Output the (x, y) coordinate of the center of the cell containing the given text.  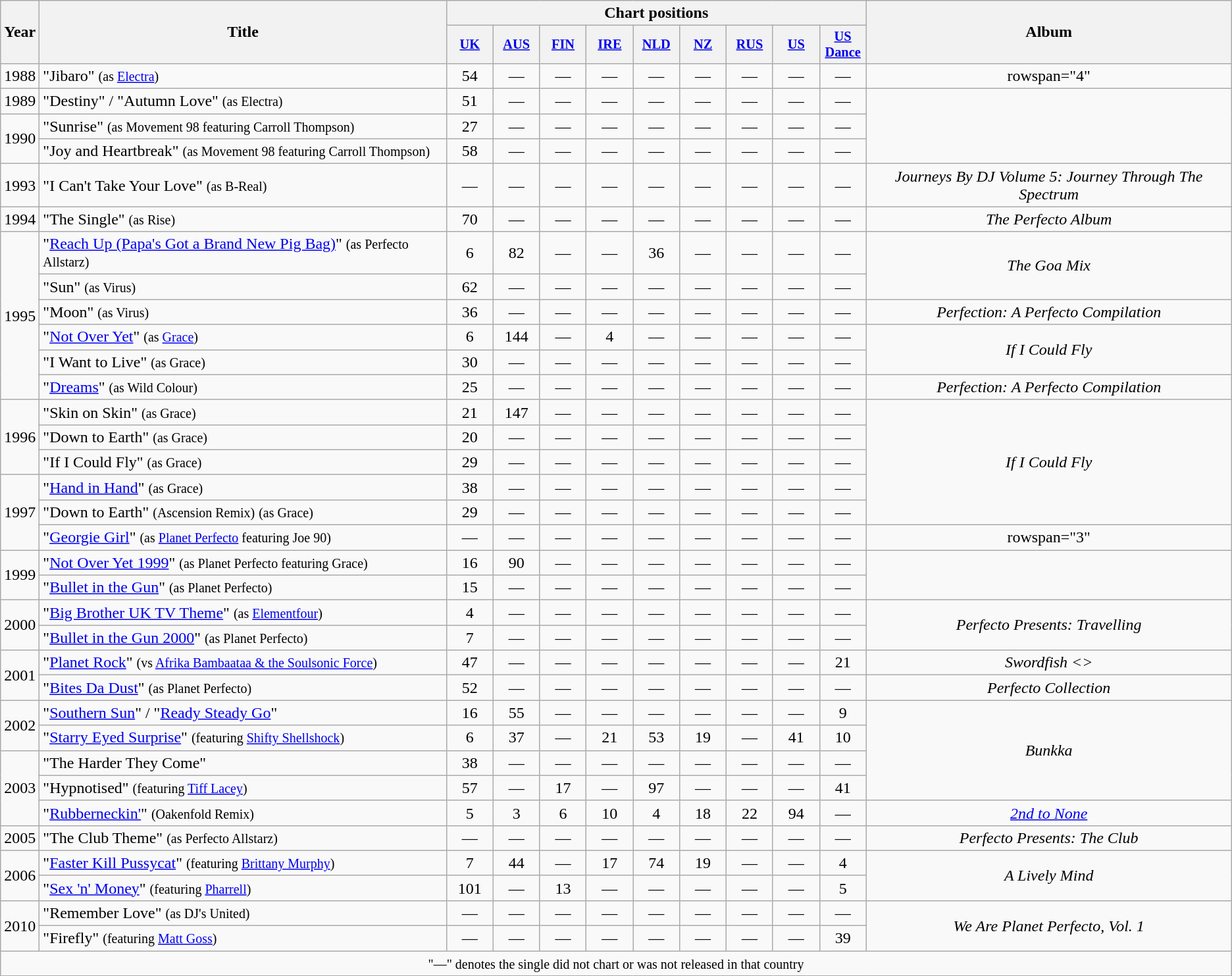
USDance (842, 45)
Year (20, 32)
2000 (20, 625)
We Are Planet Perfecto, Vol. 1 (1049, 925)
"Sunrise" (as Movement 98 featuring Carroll Thompson) (244, 126)
Perfecto Collection (1049, 688)
"Down to Earth" (Ascension Remix) (as Grace) (244, 512)
Chart positions (656, 13)
"Down to Earth" (as Grace) (244, 437)
101 (470, 888)
47 (470, 663)
147 (516, 412)
2002 (20, 725)
3 (516, 813)
94 (796, 813)
"Firefly" (featuring Matt Goss) (244, 938)
1990 (20, 139)
"Faster Kill Pussycat" (featuring Brittany Murphy) (244, 863)
52 (470, 688)
1989 (20, 101)
25 (470, 387)
"Bullet in the Gun" (as Planet Perfecto) (244, 588)
55 (516, 713)
82 (516, 253)
"Remember Love" (as DJ's United) (244, 913)
"Planet Rock" (vs Afrika Bambaataa & the Soulsonic Force) (244, 663)
2nd to None (1049, 813)
58 (470, 151)
2003 (20, 788)
"Sun" (as Virus) (244, 287)
30 (470, 362)
"Georgie Girl" (as Planet Perfecto featuring Joe 90) (244, 538)
"The Club Theme" (as Perfecto Allstarz) (244, 838)
39 (842, 938)
1994 (20, 219)
UK (470, 45)
54 (470, 76)
"Bullet in the Gun 2000" (as Planet Perfecto) (244, 638)
2006 (20, 875)
"I Can't Take Your Love" (as B-Real) (244, 186)
13 (563, 888)
"Reach Up (Papa's Got a Brand New Pig Bag)" (as Perfecto Allstarz) (244, 253)
Perfecto Presents: The Club (1049, 838)
"The Harder They Come" (244, 763)
1999 (20, 575)
Album (1049, 32)
53 (657, 738)
"Destiny" / "Autumn Love" (as Electra) (244, 101)
144 (516, 337)
"Moon" (as Virus) (244, 312)
74 (657, 863)
"Not Over Yet 1999" (as Planet Perfecto featuring Grace) (244, 563)
The Goa Mix (1049, 266)
The Perfecto Album (1049, 219)
US (796, 45)
1988 (20, 76)
70 (470, 219)
1996 (20, 437)
"Joy and Heartbreak" (as Movement 98 featuring Carroll Thompson) (244, 151)
"I Want to Live" (as Grace) (244, 362)
Perfecto Presents: Travelling (1049, 625)
"The Single" (as Rise) (244, 219)
9 (842, 713)
FIN (563, 45)
Swordfish <> (1049, 663)
"Not Over Yet" (as Grace) (244, 337)
20 (470, 437)
57 (470, 788)
"Bites Da Dust" (as Planet Perfecto) (244, 688)
RUS (750, 45)
"—" denotes the single did not chart or was not released in that country (616, 963)
1993 (20, 186)
90 (516, 563)
"Hypnotised" (featuring Tiff Lacey) (244, 788)
"Skin on Skin" (as Grace) (244, 412)
18 (703, 813)
15 (470, 588)
1995 (20, 316)
"Jibaro" (as Electra) (244, 76)
"If I Could Fly" (as Grace) (244, 462)
IRE (609, 45)
62 (470, 287)
2001 (20, 675)
NLD (657, 45)
1997 (20, 512)
37 (516, 738)
rowspan="3" (1049, 538)
"Southern Sun" / "Ready Steady Go" (244, 713)
NZ (703, 45)
A Lively Mind (1049, 875)
"Hand in Hand" (as Grace) (244, 487)
Bunkka (1049, 750)
27 (470, 126)
rowspan="4" (1049, 76)
44 (516, 863)
Title (244, 32)
2005 (20, 838)
Journeys By DJ Volume 5: Journey Through The Spectrum (1049, 186)
"Dreams" (as Wild Colour) (244, 387)
"Sex 'n' Money" (featuring Pharrell) (244, 888)
"Rubberneckin'" (Oakenfold Remix) (244, 813)
AUS (516, 45)
97 (657, 788)
"Starry Eyed Surprise" (featuring Shifty Shellshock) (244, 738)
22 (750, 813)
51 (470, 101)
2010 (20, 925)
"Big Brother UK TV Theme" (as Elementfour) (244, 613)
